Search for the cell housing the specified text and yield its (X, Y) center coordinate. 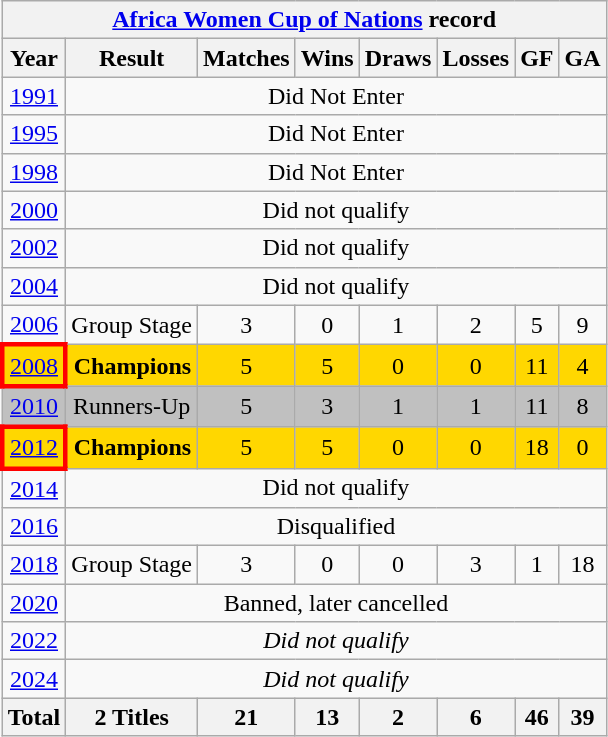
39 (582, 717)
2024 (34, 679)
2008 (34, 366)
Africa Women Cup of Nations record (304, 20)
1998 (34, 172)
21 (247, 717)
8 (582, 406)
Losses (476, 58)
GA (582, 58)
2000 (34, 210)
Matches (247, 58)
2014 (34, 488)
2 Titles (132, 717)
2004 (34, 286)
1995 (34, 134)
Total (34, 717)
13 (327, 717)
2020 (34, 603)
2018 (34, 565)
Runners-Up (132, 406)
Result (132, 58)
Disqualified (336, 527)
2002 (34, 248)
Wins (327, 58)
2006 (34, 325)
2016 (34, 527)
46 (537, 717)
2022 (34, 641)
2012 (34, 448)
2010 (34, 406)
6 (476, 717)
Draws (398, 58)
GF (537, 58)
Year (34, 58)
4 (582, 366)
9 (582, 325)
1991 (34, 96)
Banned, later cancelled (336, 603)
